Locate the cell with the specified text and output its (x, y) center coordinate. 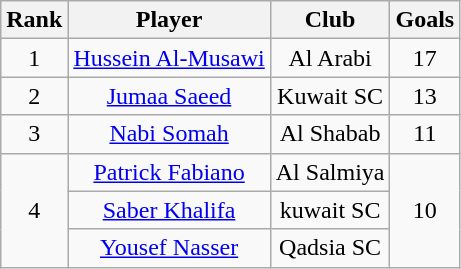
Yousef Nasser (169, 248)
Kuwait SC (330, 96)
10 (425, 210)
Rank (34, 20)
Patrick Fabiano (169, 172)
Player (169, 20)
Club (330, 20)
Al Arabi (330, 58)
Qadsia SC (330, 248)
Hussein Al-Musawi (169, 58)
Jumaa Saeed (169, 96)
Saber Khalifa (169, 210)
Goals (425, 20)
4 (34, 210)
Nabi Somah (169, 134)
kuwait SC (330, 210)
1 (34, 58)
3 (34, 134)
Al Salmiya (330, 172)
2 (34, 96)
Al Shabab (330, 134)
13 (425, 96)
11 (425, 134)
17 (425, 58)
